Return the (X, Y) coordinate for the center point of the cell that contains the specified text.  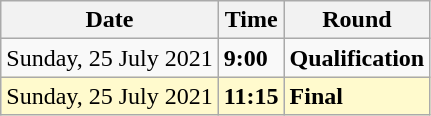
Round (357, 20)
9:00 (251, 58)
Time (251, 20)
Date (110, 20)
Qualification (357, 58)
Final (357, 96)
11:15 (251, 96)
